Determine the [x, y] coordinate at the center of the cell enclosing the given text.  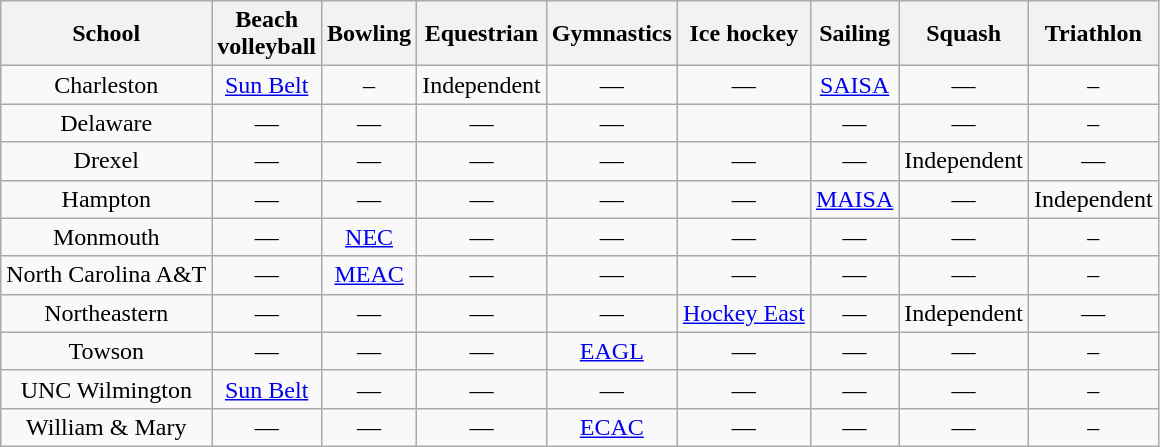
Gymnastics [612, 34]
ECAC [612, 427]
Ice hockey [744, 34]
Northeastern [106, 313]
Equestrian [482, 34]
Hampton [106, 199]
MEAC [370, 275]
UNC Wilmington [106, 389]
Charleston [106, 85]
School [106, 34]
North Carolina A&T [106, 275]
Sailing [854, 34]
EAGL [612, 351]
MAISA [854, 199]
Monmouth [106, 237]
Bowling [370, 34]
Drexel [106, 161]
Hockey East [744, 313]
Squash [964, 34]
Triathlon [1093, 34]
William & Mary [106, 427]
Delaware [106, 123]
Beachvolleyball [267, 34]
NEC [370, 237]
SAISA [854, 85]
Towson [106, 351]
